Identify which cell holds the provided text, then report its [X, Y] central coordinate. 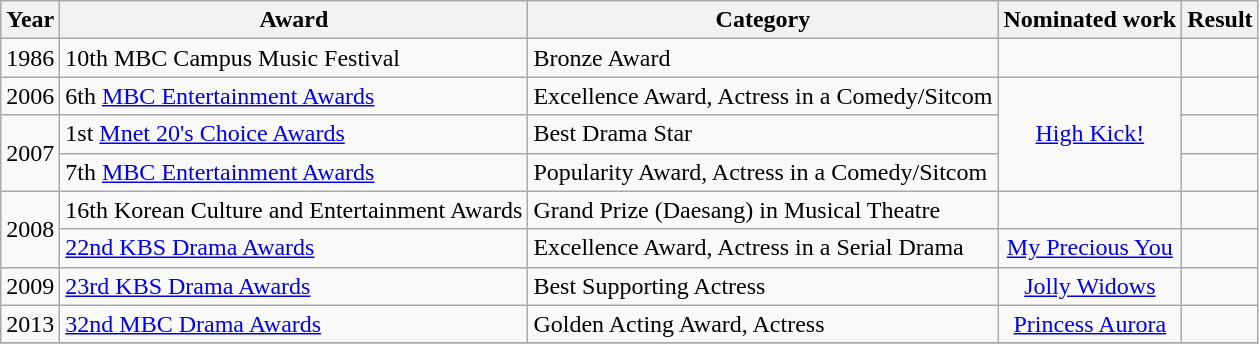
Golden Acting Award, Actress [763, 324]
2007 [30, 153]
Year [30, 20]
10th MBC Campus Music Festival [294, 58]
6th MBC Entertainment Awards [294, 96]
Excellence Award, Actress in a Comedy/Sitcom [763, 96]
2008 [30, 229]
Bronze Award [763, 58]
1st Mnet 20's Choice Awards [294, 134]
2006 [30, 96]
Popularity Award, Actress in a Comedy/Sitcom [763, 172]
High Kick! [1090, 134]
Excellence Award, Actress in a Serial Drama [763, 248]
Category [763, 20]
Nominated work [1090, 20]
Best Supporting Actress [763, 286]
16th Korean Culture and Entertainment Awards [294, 210]
Princess Aurora [1090, 324]
2009 [30, 286]
2013 [30, 324]
Award [294, 20]
7th MBC Entertainment Awards [294, 172]
22nd KBS Drama Awards [294, 248]
23rd KBS Drama Awards [294, 286]
Jolly Widows [1090, 286]
32nd MBC Drama Awards [294, 324]
My Precious You [1090, 248]
Best Drama Star [763, 134]
1986 [30, 58]
Result [1220, 20]
Grand Prize (Daesang) in Musical Theatre [763, 210]
